Extract the (x, y) coordinate from the center of the cell holding the provided text.  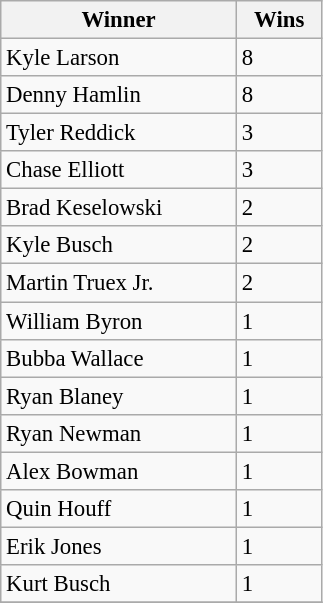
William Byron (119, 321)
Quin Houff (119, 509)
Denny Hamlin (119, 95)
Martin Truex Jr. (119, 283)
Ryan Newman (119, 433)
Tyler Reddick (119, 133)
Kurt Busch (119, 584)
Chase Elliott (119, 170)
Brad Keselowski (119, 208)
Kyle Larson (119, 58)
Bubba Wallace (119, 358)
Kyle Busch (119, 245)
Alex Bowman (119, 471)
Ryan Blaney (119, 396)
Wins (279, 20)
Erik Jones (119, 546)
Winner (119, 20)
